Return (X, Y) of the center of cell containing provided text 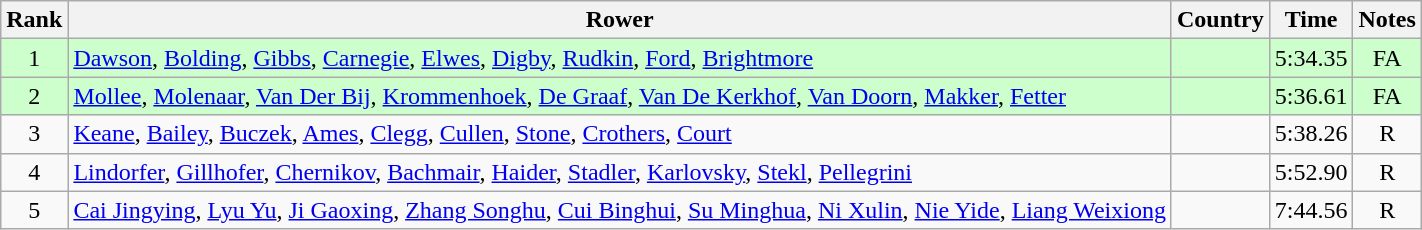
Notes (1387, 20)
5 (34, 210)
5:52.90 (1311, 172)
Rower (620, 20)
2 (34, 96)
Country (1220, 20)
Dawson, Bolding, Gibbs, Carnegie, Elwes, Digby, Rudkin, Ford, Brightmore (620, 58)
4 (34, 172)
Lindorfer, Gillhofer, Chernikov, Bachmair, Haider, Stadler, Karlovsky, Stekl, Pellegrini (620, 172)
5:34.35 (1311, 58)
Keane, Bailey, Buczek, Ames, Clegg, Cullen, Stone, Crothers, Court (620, 134)
5:36.61 (1311, 96)
5:38.26 (1311, 134)
7:44.56 (1311, 210)
Time (1311, 20)
3 (34, 134)
1 (34, 58)
Cai Jingying, Lyu Yu, Ji Gaoxing, Zhang Songhu, Cui Binghui, Su Minghua, Ni Xulin, Nie Yide, Liang Weixiong (620, 210)
Rank (34, 20)
Mollee, Molenaar, Van Der Bij, Krommenhoek, De Graaf, Van De Kerkhof, Van Doorn, Makker, Fetter (620, 96)
